Search for the cell housing the specified text and yield its (x, y) center coordinate. 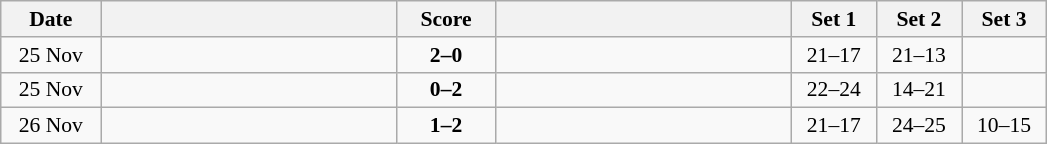
26 Nov (51, 126)
Date (51, 19)
Set 1 (834, 19)
1–2 (446, 126)
2–0 (446, 55)
14–21 (918, 90)
Set 3 (1004, 19)
0–2 (446, 90)
24–25 (918, 126)
10–15 (1004, 126)
Score (446, 19)
21–13 (918, 55)
Set 2 (918, 19)
22–24 (834, 90)
